Identify which cell holds the provided text, then report its (X, Y) central coordinate. 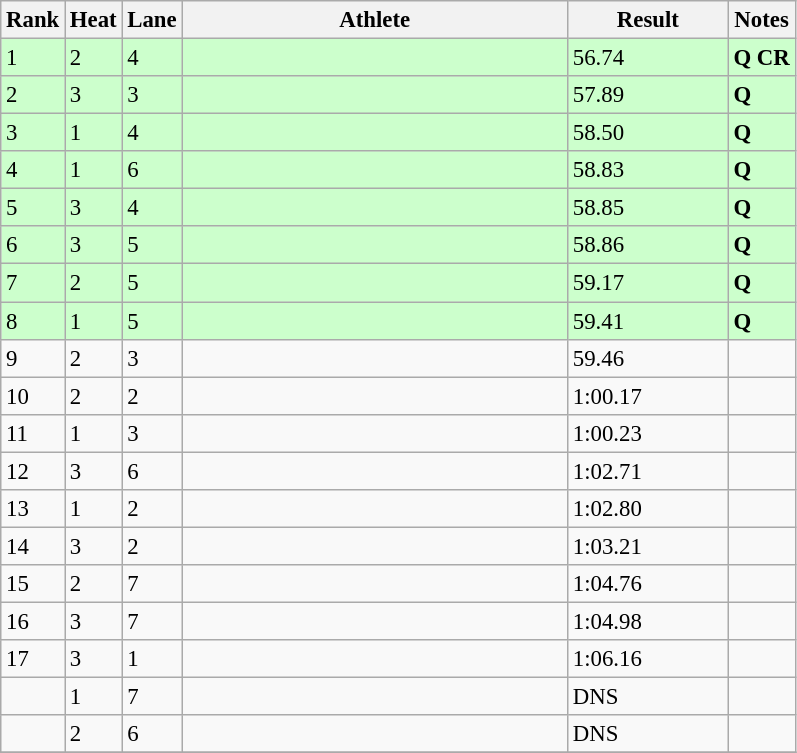
1:02.71 (648, 471)
1:00.17 (648, 396)
1:04.98 (648, 621)
Notes (762, 20)
59.46 (648, 358)
15 (33, 584)
10 (33, 396)
59.17 (648, 283)
1:00.23 (648, 433)
11 (33, 433)
12 (33, 471)
1:03.21 (648, 546)
Heat (94, 20)
59.41 (648, 321)
9 (33, 358)
Q CR (762, 58)
13 (33, 509)
17 (33, 659)
16 (33, 621)
Rank (33, 20)
58.85 (648, 208)
1:04.76 (648, 584)
Lane (152, 20)
Result (648, 20)
57.89 (648, 95)
58.86 (648, 245)
58.83 (648, 170)
1:02.80 (648, 509)
56.74 (648, 58)
1:06.16 (648, 659)
Athlete (375, 20)
14 (33, 546)
8 (33, 321)
58.50 (648, 133)
